Output the (X, Y) coordinate of the center of the cell containing the given text.  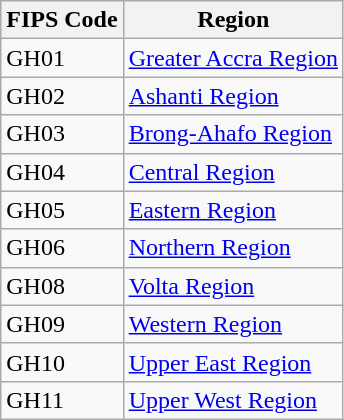
Upper West Region (233, 400)
Western Region (233, 324)
GH04 (62, 172)
GH05 (62, 210)
GH02 (62, 96)
Upper East Region (233, 362)
Greater Accra Region (233, 58)
GH03 (62, 134)
GH11 (62, 400)
GH06 (62, 248)
GH08 (62, 286)
FIPS Code (62, 20)
GH10 (62, 362)
Central Region (233, 172)
Northern Region (233, 248)
Eastern Region (233, 210)
Ashanti Region (233, 96)
Brong-Ahafo Region (233, 134)
Volta Region (233, 286)
GH09 (62, 324)
Region (233, 20)
GH01 (62, 58)
